Search for the cell housing the specified text and yield its [X, Y] center coordinate. 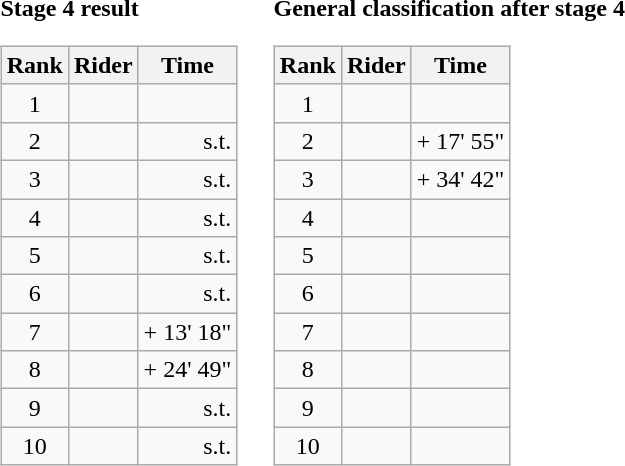
+ 24' 49" [188, 370]
+ 13' 18" [188, 332]
+ 34' 42" [460, 179]
+ 17' 55" [460, 141]
